Find where the given text appears and provide that cell's center as [X, Y] coordinate. 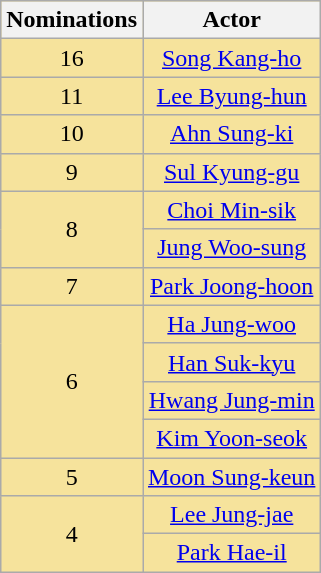
Sul Kyung-gu [231, 172]
16 [72, 58]
5 [72, 477]
Choi Min-sik [231, 210]
Actor [231, 20]
8 [72, 229]
Moon Sung-keun [231, 477]
Jung Woo-sung [231, 248]
Kim Yoon-seok [231, 438]
Park Hae-il [231, 553]
Lee Byung-hun [231, 96]
10 [72, 134]
Nominations [72, 20]
Ahn Sung-ki [231, 134]
9 [72, 172]
11 [72, 96]
Ha Jung-woo [231, 324]
4 [72, 534]
Song Kang-ho [231, 58]
Lee Jung-jae [231, 515]
Hwang Jung-min [231, 400]
Park Joong-hoon [231, 286]
6 [72, 381]
Han Suk-kyu [231, 362]
7 [72, 286]
